Extract the (x, y) coordinate from the center of the cell holding the provided text.  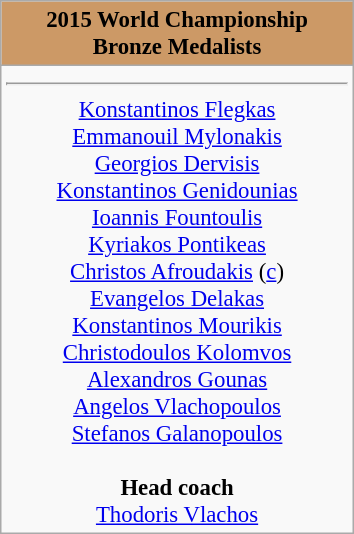
2015 World ChampionshipBronze Medalists (178, 34)
